Extract the [X, Y] coordinate from the center of the cell holding the provided text.  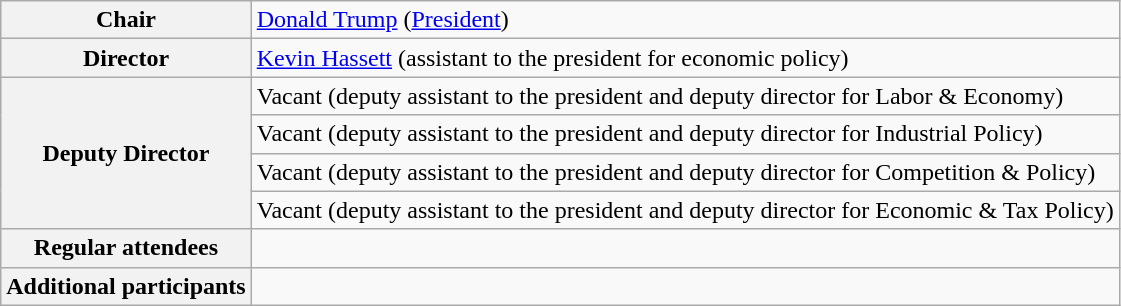
Donald Trump (President) [685, 20]
Vacant (deputy assistant to the president and deputy director for Competition & Policy) [685, 172]
Kevin Hassett (assistant to the president for economic policy) [685, 58]
Regular attendees [126, 248]
Deputy Director [126, 153]
Director [126, 58]
Vacant (deputy assistant to the president and deputy director for Industrial Policy) [685, 134]
Additional participants [126, 286]
Vacant (deputy assistant to the president and deputy director for Labor & Economy) [685, 96]
Chair [126, 20]
Vacant (deputy assistant to the president and deputy director for Economic & Tax Policy) [685, 210]
